Return the (X, Y) coordinate for the center point of the cell that contains the specified text.  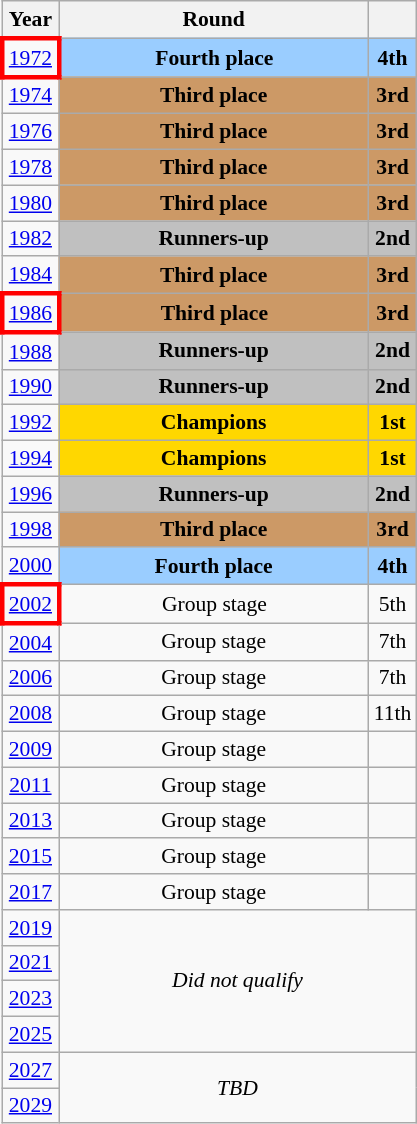
1976 (30, 132)
1980 (30, 203)
2017 (30, 892)
2006 (30, 678)
1982 (30, 239)
2002 (30, 604)
1986 (30, 314)
2015 (30, 857)
2004 (30, 642)
1974 (30, 96)
1988 (30, 350)
2029 (30, 1106)
Did not qualify (238, 981)
1994 (30, 459)
1996 (30, 494)
2009 (30, 750)
2021 (30, 963)
2008 (30, 714)
2013 (30, 821)
2023 (30, 999)
Round (214, 20)
2025 (30, 1035)
1978 (30, 168)
1984 (30, 276)
TBD (238, 1088)
1990 (30, 387)
Year (30, 20)
2000 (30, 566)
2027 (30, 1070)
11th (393, 714)
5th (393, 604)
1972 (30, 58)
1998 (30, 530)
2011 (30, 785)
2019 (30, 928)
1992 (30, 423)
